Search for the cell housing the specified text and yield its [x, y] center coordinate. 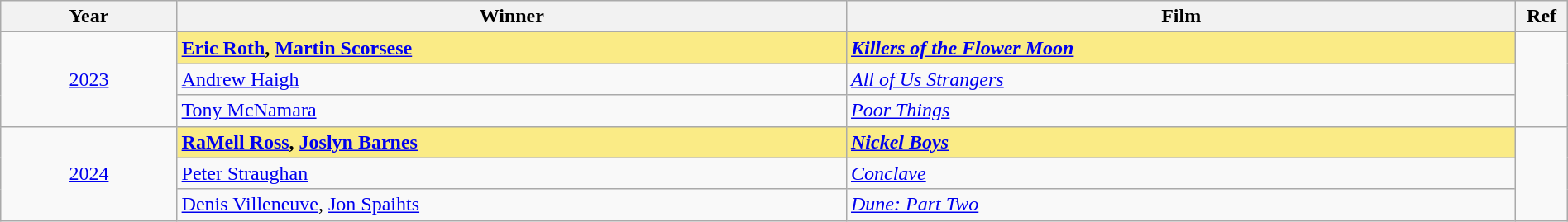
2024 [89, 173]
Killers of the Flower Moon [1181, 48]
Dune: Part Two [1181, 205]
Winner [511, 17]
Tony McNamara [511, 111]
Eric Roth, Martin Scorsese [511, 48]
Nickel Boys [1181, 142]
Denis Villeneuve, Jon Spaihts [511, 205]
Year [89, 17]
Andrew Haigh [511, 79]
Film [1181, 17]
All of Us Strangers [1181, 79]
RaMell Ross, Joslyn Barnes [511, 142]
Ref [1542, 17]
2023 [89, 79]
Conclave [1181, 173]
Poor Things [1181, 111]
Peter Straughan [511, 173]
